Search for the cell housing the specified text and yield its (X, Y) center coordinate. 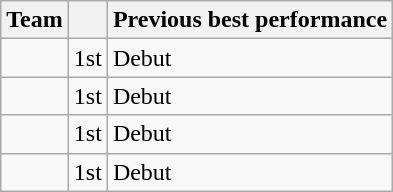
Team (35, 20)
Previous best performance (250, 20)
